From the cell containing the given text, extract its center point as [X, Y] coordinate. 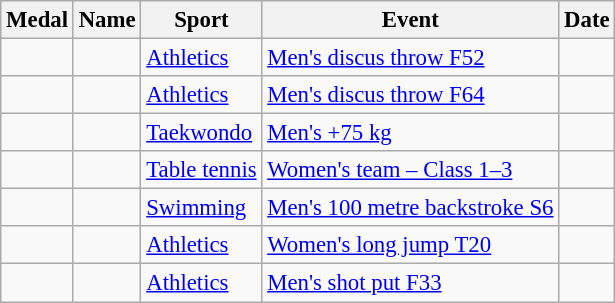
Sport [202, 20]
Men's 100 metre backstroke S6 [410, 208]
Men's shot put F33 [410, 283]
Table tennis [202, 170]
Event [410, 20]
Men's discus throw F52 [410, 58]
Women's long jump T20 [410, 245]
Men's +75 kg [410, 133]
Medal [38, 20]
Date [587, 20]
Swimming [202, 208]
Taekwondo [202, 133]
Name [107, 20]
Women's team – Class 1–3 [410, 170]
Men's discus throw F64 [410, 95]
